Provide the [X, Y] coordinate of the cell's center where the given text is located.  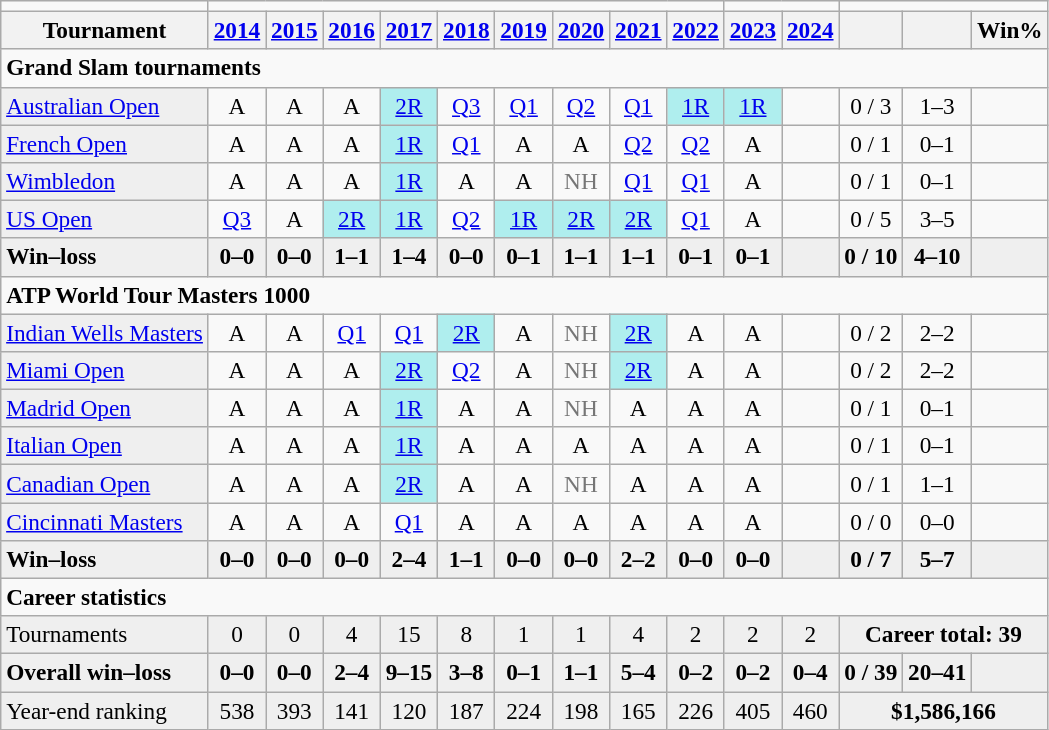
226 [696, 710]
Overall win–loss [105, 672]
165 [638, 710]
393 [294, 710]
Madrid Open [105, 408]
5–4 [638, 672]
405 [752, 710]
2024 [810, 30]
0–4 [810, 672]
0 / 0 [871, 521]
187 [466, 710]
Tournaments [105, 635]
0 / 3 [871, 106]
Indian Wells Masters [105, 332]
5–7 [938, 559]
2023 [752, 30]
8 [466, 635]
Year-end ranking [105, 710]
Italian Open [105, 446]
20–41 [938, 672]
9–15 [408, 672]
198 [580, 710]
3–8 [466, 672]
0 / 7 [871, 559]
15 [408, 635]
2021 [638, 30]
ATP World Tour Masters 1000 [524, 295]
Canadian Open [105, 483]
0 / 5 [871, 219]
141 [352, 710]
French Open [105, 143]
Career statistics [524, 597]
Miami Open [105, 370]
2022 [696, 30]
4–10 [938, 257]
2017 [408, 30]
$1,586,166 [944, 710]
2014 [236, 30]
538 [236, 710]
1–4 [408, 257]
Australian Open [105, 106]
120 [408, 710]
Wimbledon [105, 181]
Grand Slam tournaments [524, 68]
Tournament [105, 30]
3–5 [938, 219]
Career total: 39 [944, 635]
2016 [352, 30]
224 [524, 710]
US Open [105, 219]
2018 [466, 30]
460 [810, 710]
Cincinnati Masters [105, 521]
2020 [580, 30]
0 / 39 [871, 672]
0 / 10 [871, 257]
2015 [294, 30]
1–3 [938, 106]
Win% [1010, 30]
2019 [524, 30]
